Return the [x, y] coordinate for the center point of the cell that contains the specified text.  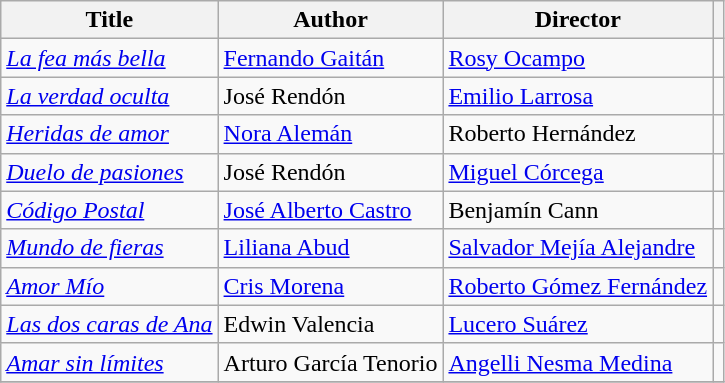
Mundo de fieras [110, 248]
Emilio Larrosa [578, 96]
La fea más bella [110, 58]
Nora Alemán [330, 134]
Rosy Ocampo [578, 58]
Heridas de amor [110, 134]
Liliana Abud [330, 248]
Amar sin límites [110, 362]
La verdad oculta [110, 96]
Benjamín Cann [578, 210]
Miguel Córcega [578, 172]
Código Postal [110, 210]
Cris Morena [330, 286]
Roberto Hernández [578, 134]
Edwin Valencia [330, 324]
Amor Mío [110, 286]
Lucero Suárez [578, 324]
Author [330, 20]
Fernando Gaitán [330, 58]
Salvador Mejía Alejandre [578, 248]
Angelli Nesma Medina [578, 362]
José Alberto Castro [330, 210]
Title [110, 20]
Director [578, 20]
Arturo García Tenorio [330, 362]
Roberto Gómez Fernández [578, 286]
Duelo de pasiones [110, 172]
Las dos caras de Ana [110, 324]
